Provide the (x, y) coordinate of the cell's center where the given text is located.  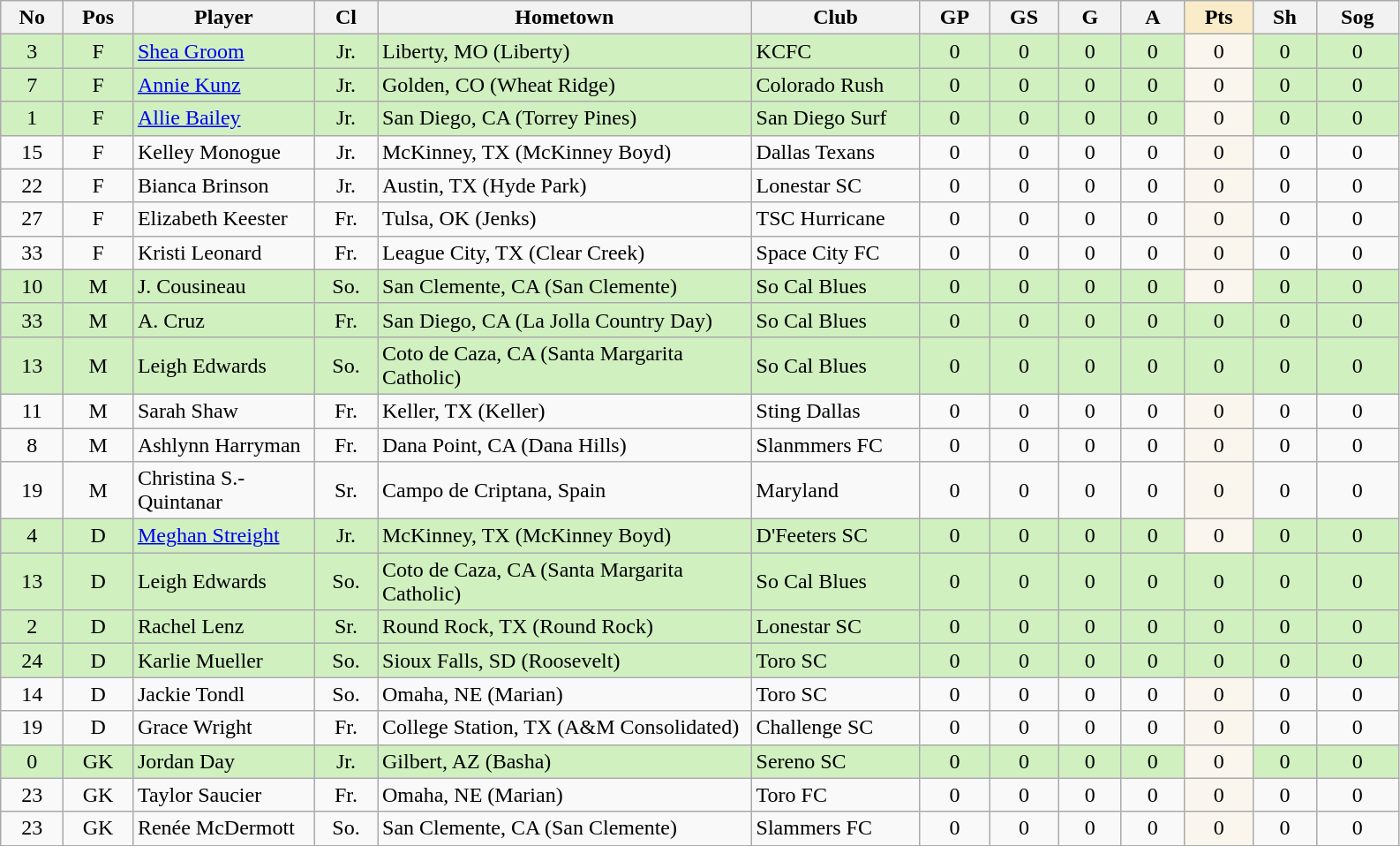
Challenge SC (835, 728)
Annie Kunz (223, 85)
2 (32, 627)
KCFC (835, 51)
A. Cruz (223, 320)
14 (32, 694)
Renée McDermott (223, 828)
Sting Dallas (835, 411)
G (1089, 18)
Karlie Mueller (223, 661)
Bianca Brinson (223, 185)
Sh (1285, 18)
J. Cousineau (223, 286)
11 (32, 411)
No (32, 18)
Shea Groom (223, 51)
Campo de Criptana, Spain (565, 491)
GS (1024, 18)
Slanmmers FC (835, 444)
San Diego, CA (Torrey Pines) (565, 118)
Keller, TX (Keller) (565, 411)
Rachel Lenz (223, 627)
GP (955, 18)
San Diego, CA (La Jolla Country Day) (565, 320)
Taylor Saucier (223, 795)
College Station, TX (A&M Consolidated) (565, 728)
Colorado Rush (835, 85)
Sereno SC (835, 761)
Christina S.-Quintanar (223, 491)
Sog (1358, 18)
Player (223, 18)
Kelley Monogue (223, 152)
Jackie Tondl (223, 694)
Pts (1218, 18)
Meghan Streight (223, 536)
10 (32, 286)
27 (32, 219)
Round Rock, TX (Round Rock) (565, 627)
8 (32, 444)
Maryland (835, 491)
24 (32, 661)
Dana Point, CA (Dana Hills) (565, 444)
7 (32, 85)
4 (32, 536)
Sarah Shaw (223, 411)
Space City FC (835, 253)
D'Feeters SC (835, 536)
3 (32, 51)
Cl (346, 18)
San Diego Surf (835, 118)
22 (32, 185)
A (1153, 18)
Grace Wright (223, 728)
Tulsa, OK (Jenks) (565, 219)
Jordan Day (223, 761)
Hometown (565, 18)
TSC Hurricane (835, 219)
Liberty, MO (Liberty) (565, 51)
Club (835, 18)
Toro FC (835, 795)
Ashlynn Harryman (223, 444)
League City, TX (Clear Creek) (565, 253)
Allie Bailey (223, 118)
Dallas Texans (835, 152)
15 (32, 152)
Pos (99, 18)
Golden, CO (Wheat Ridge) (565, 85)
1 (32, 118)
Austin, TX (Hyde Park) (565, 185)
Kristi Leonard (223, 253)
Elizabeth Keester (223, 219)
Gilbert, AZ (Basha) (565, 761)
Sioux Falls, SD (Roosevelt) (565, 661)
Slammers FC (835, 828)
